Scan for the cell matching the given text and deliver its (X, Y) coordinate at center. 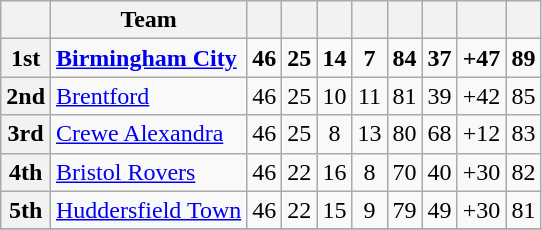
10 (334, 96)
Bristol Rovers (149, 172)
+47 (482, 58)
2nd (26, 96)
1st (26, 58)
15 (334, 210)
89 (524, 58)
68 (440, 134)
49 (440, 210)
7 (370, 58)
Brentford (149, 96)
13 (370, 134)
+12 (482, 134)
79 (404, 210)
Birmingham City (149, 58)
4th (26, 172)
84 (404, 58)
14 (334, 58)
3rd (26, 134)
11 (370, 96)
40 (440, 172)
5th (26, 210)
16 (334, 172)
83 (524, 134)
Crewe Alexandra (149, 134)
9 (370, 210)
70 (404, 172)
Team (149, 20)
37 (440, 58)
82 (524, 172)
80 (404, 134)
Huddersfield Town (149, 210)
85 (524, 96)
+42 (482, 96)
39 (440, 96)
